Scan for the cell matching the given text and deliver its (X, Y) coordinate at center. 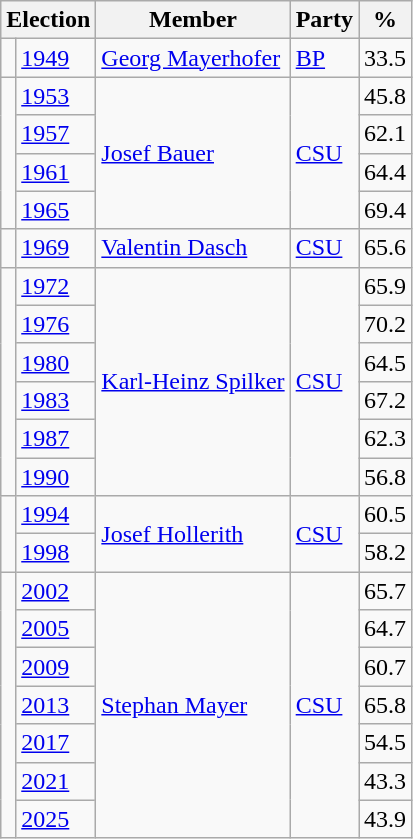
54.5 (386, 743)
70.2 (386, 324)
1957 (56, 134)
43.3 (386, 781)
1949 (56, 58)
% (386, 20)
65.9 (386, 286)
Josef Bauer (193, 153)
1998 (56, 553)
60.5 (386, 515)
64.4 (386, 172)
1987 (56, 438)
65.7 (386, 591)
1980 (56, 362)
Stephan Mayer (193, 705)
2017 (56, 743)
2009 (56, 667)
58.2 (386, 553)
1961 (56, 172)
Election (48, 20)
2002 (56, 591)
62.3 (386, 438)
Member (193, 20)
67.2 (386, 400)
1953 (56, 96)
1969 (56, 248)
2005 (56, 629)
Party (324, 20)
1972 (56, 286)
60.7 (386, 667)
Valentin Dasch (193, 248)
1983 (56, 400)
1994 (56, 515)
Georg Mayerhofer (193, 58)
1965 (56, 210)
2021 (56, 781)
2013 (56, 705)
62.1 (386, 134)
Josef Hollerith (193, 534)
69.4 (386, 210)
2025 (56, 819)
65.6 (386, 248)
BP (324, 58)
64.5 (386, 362)
Karl-Heinz Spilker (193, 381)
65.8 (386, 705)
1990 (56, 477)
33.5 (386, 58)
45.8 (386, 96)
43.9 (386, 819)
56.8 (386, 477)
64.7 (386, 629)
1976 (56, 324)
